Locate the cell with the specified text and output its [x, y] center coordinate. 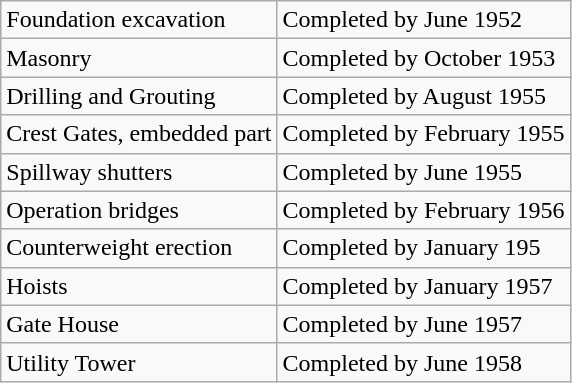
Drilling and Grouting [139, 96]
Completed by June 1952 [424, 20]
Utility Tower [139, 362]
Completed by June 1958 [424, 362]
Counterweight erection [139, 248]
Completed by June 1957 [424, 324]
Completed by June 1955 [424, 172]
Completed by August 1955 [424, 96]
Completed by January 195 [424, 248]
Masonry [139, 58]
Completed by January 1957 [424, 286]
Completed by October 1953 [424, 58]
Crest Gates, embedded part [139, 134]
Foundation excavation [139, 20]
Spillway shutters [139, 172]
Operation bridges [139, 210]
Completed by February 1956 [424, 210]
Completed by February 1955 [424, 134]
Gate House [139, 324]
Hoists [139, 286]
